Scan for the cell matching the given text and deliver its (X, Y) coordinate at center. 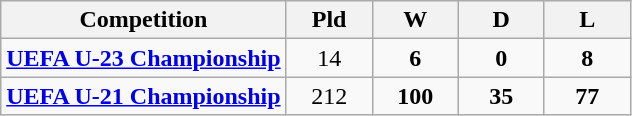
L (587, 20)
14 (329, 58)
35 (501, 96)
8 (587, 58)
77 (587, 96)
Competition (144, 20)
D (501, 20)
Pld (329, 20)
UEFA U-23 Championship (144, 58)
UEFA U-21 Championship (144, 96)
212 (329, 96)
100 (415, 96)
6 (415, 58)
0 (501, 58)
W (415, 20)
